From the cell containing the given text, extract its center point as (x, y) coordinate. 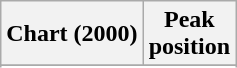
Peakposition (189, 34)
Chart (2000) (72, 34)
